Return (X, Y) of the center of cell containing provided text 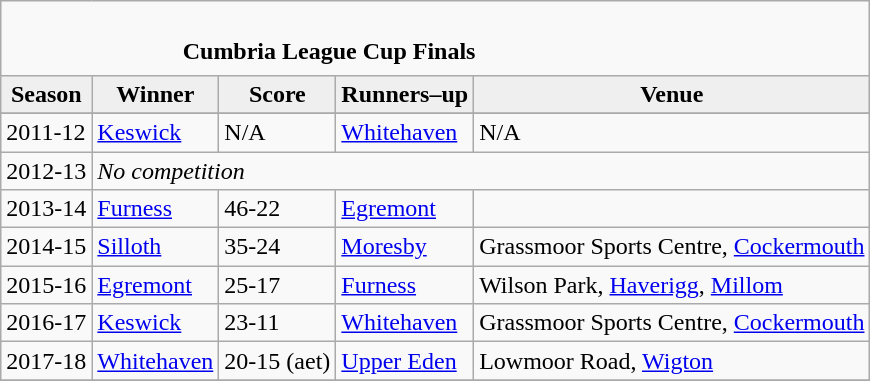
Moresby (405, 247)
No competition (481, 171)
2017-18 (46, 361)
Silloth (156, 247)
2016-17 (46, 323)
23-11 (278, 323)
46-22 (278, 209)
Lowmoor Road, Wigton (672, 361)
Season (46, 94)
Venue (672, 94)
35-24 (278, 247)
Wilson Park, Haverigg, Millom (672, 285)
2013-14 (46, 209)
Winner (156, 94)
2011-12 (46, 132)
2014-15 (46, 247)
Runners–up (405, 94)
25-17 (278, 285)
2012-13 (46, 171)
20-15 (aet) (278, 361)
2015-16 (46, 285)
Score (278, 94)
Upper Eden (405, 361)
